For the text-containing cell, return its midpoint in (X, Y) coordinate format. 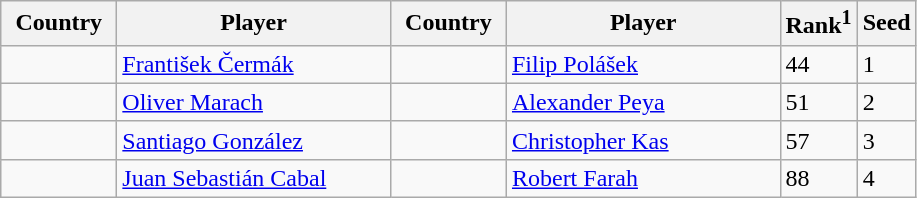
Oliver Marach (254, 102)
Robert Farah (643, 178)
44 (818, 64)
Alexander Peya (643, 102)
2 (886, 102)
Christopher Kas (643, 140)
Santiago González (254, 140)
3 (886, 140)
Filip Polášek (643, 64)
57 (818, 140)
1 (886, 64)
88 (818, 178)
Seed (886, 24)
František Čermák (254, 64)
51 (818, 102)
Rank1 (818, 24)
4 (886, 178)
Juan Sebastián Cabal (254, 178)
